Return the [x, y] coordinate for the center point of the cell that contains the specified text.  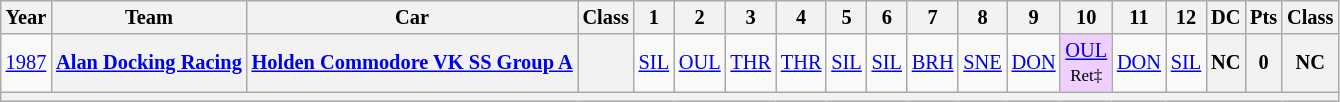
1987 [26, 63]
7 [933, 17]
SNE [982, 63]
6 [887, 17]
2 [700, 17]
10 [1086, 17]
0 [1264, 63]
Holden Commodore VK SS Group A [412, 63]
5 [846, 17]
3 [751, 17]
OUL [700, 63]
9 [1034, 17]
DC [1226, 17]
4 [801, 17]
BRH [933, 63]
12 [1186, 17]
Pts [1264, 17]
Alan Docking Racing [148, 63]
Year [26, 17]
OULRet‡ [1086, 63]
Team [148, 17]
11 [1139, 17]
Car [412, 17]
8 [982, 17]
1 [654, 17]
